Return the [X, Y] coordinate for the center point of the cell that contains the specified text.  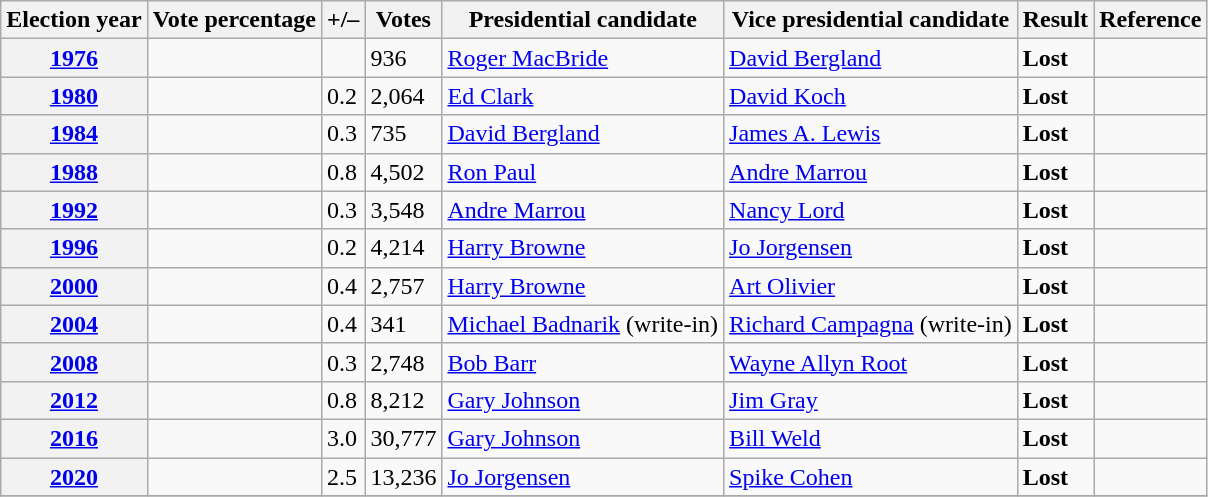
Roger MacBride [583, 58]
2,748 [404, 362]
4,502 [404, 172]
2008 [74, 362]
Vote percentage [234, 20]
2,757 [404, 286]
341 [404, 324]
Nancy Lord [871, 210]
Presidential candidate [583, 20]
Bill Weld [871, 438]
Wayne Allyn Root [871, 362]
3,548 [404, 210]
1976 [74, 58]
Spike Cohen [871, 477]
Election year [74, 20]
Votes [404, 20]
1992 [74, 210]
8,212 [404, 400]
David Koch [871, 96]
2000 [74, 286]
1984 [74, 134]
1996 [74, 248]
2020 [74, 477]
1988 [74, 172]
2016 [74, 438]
2,064 [404, 96]
Vice presidential candidate [871, 20]
4,214 [404, 248]
Art Olivier [871, 286]
Ron Paul [583, 172]
Bob Barr [583, 362]
735 [404, 134]
2012 [74, 400]
Michael Badnarik (write-in) [583, 324]
Result [1055, 20]
3.0 [342, 438]
James A. Lewis [871, 134]
Richard Campagna (write-in) [871, 324]
2004 [74, 324]
30,777 [404, 438]
Ed Clark [583, 96]
Reference [1150, 20]
13,236 [404, 477]
+/– [342, 20]
Jim Gray [871, 400]
936 [404, 58]
2.5 [342, 477]
1980 [74, 96]
